Detect which cell encompasses the target text, then output its (X, Y) center coordinate. 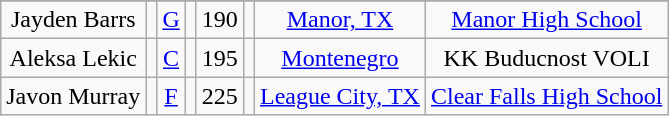
Aleksa Lekic (74, 58)
Manor, TX (340, 20)
G (171, 20)
Manor High School (546, 20)
F (171, 96)
C (171, 58)
195 (220, 58)
KK Buducnost VOLI (546, 58)
225 (220, 96)
190 (220, 20)
Jayden Barrs (74, 20)
Montenegro (340, 58)
Javon Murray (74, 96)
League City, TX (340, 96)
Clear Falls High School (546, 96)
